Identify which cell holds the provided text, then report its [x, y] central coordinate. 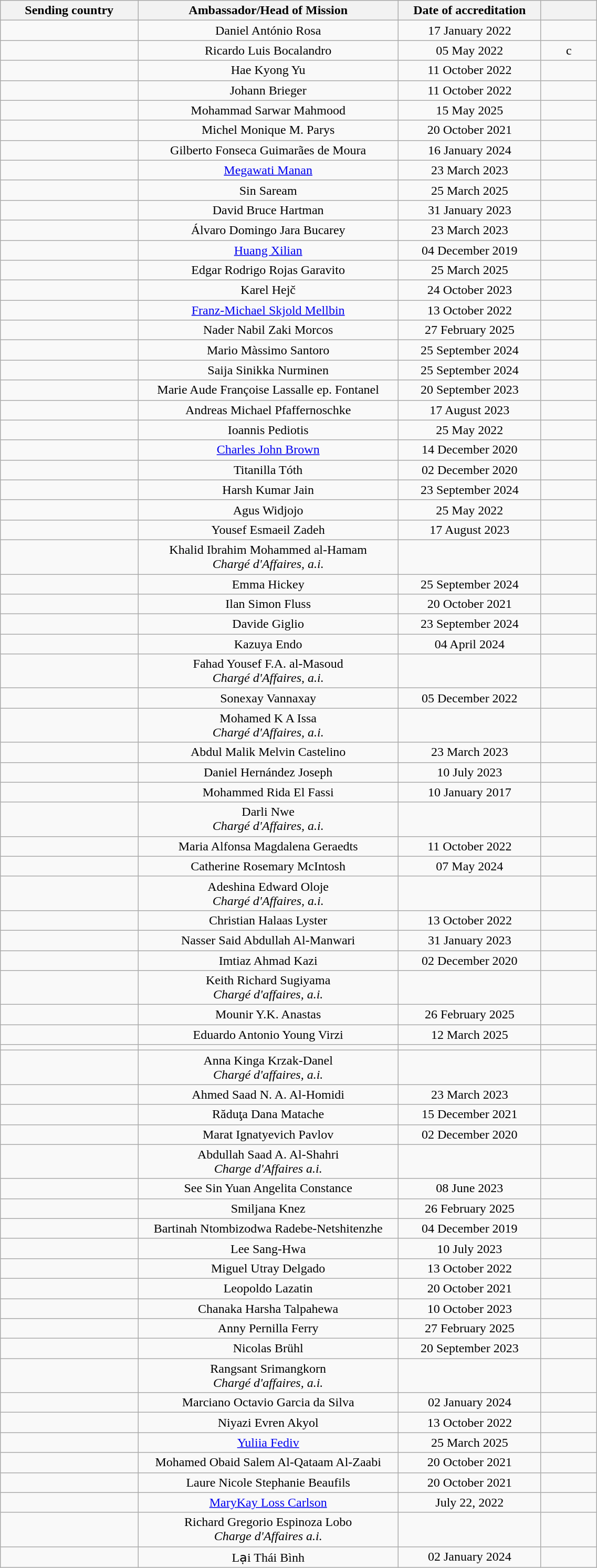
Nader Nabil Zaki Morcos [268, 330]
Smiljana Knez [268, 1208]
Anna Kinga Krzak-DanelChargé d'affaires, a.i. [268, 1068]
08 June 2023 [469, 1188]
Richard Gregorio Espinoza LoboCharge d'Affaires a.i. [268, 1530]
Mounir Y.K. Anastas [268, 1015]
Harsh Kumar Jain [268, 490]
Ioannis Pediotis [268, 430]
Sin Saream [268, 190]
Adeshina Edward OlojeChargé d'Affaires, a.i. [268, 893]
04 April 2024 [469, 644]
Franz-Michael Skjold Mellbin [268, 310]
Ricardo Luis Bocalandro [268, 50]
Marat Ignatyevich Pavlov [268, 1134]
Daniel Hernández Joseph [268, 772]
Anny Pernilla Ferry [268, 1329]
Miguel Utray Delgado [268, 1268]
Mohammed Rida El Fassi [268, 792]
Gilberto Fonseca Guimarães de Moura [268, 150]
MaryKay Loss Carlson [268, 1502]
Johann Brieger [268, 90]
Leopoldo Lazatin [268, 1288]
Imtiaz Ahmad Kazi [268, 960]
Mohamed Obaid Salem Al-Qataam Al-Zaabi [268, 1462]
Abdullah Saad A. Al-ShahriCharge d'Affaires a.i. [268, 1161]
Álvaro Domingo Jara Bucarey [268, 230]
July 22, 2022 [469, 1502]
Rangsant SrimangkornChargé d'affaires, a.i. [268, 1375]
Lee Sang-Hwa [268, 1248]
Mario Màssimo Santoro [268, 350]
10 January 2017 [469, 792]
14 December 2020 [469, 450]
Maria Alfonsa Magdalena Geraedts [268, 846]
Davide Giglio [268, 624]
Kazuya Endo [268, 644]
Darli NweChargé d'Affaires, a.i. [268, 819]
Titanilla Tóth [268, 470]
Agus Widjojo [268, 510]
David Bruce Hartman [268, 210]
Huang Xilian [268, 250]
16 January 2024 [469, 150]
Edgar Rodrigo Rojas Garavito [268, 270]
Karel Hejč [268, 290]
17 January 2022 [469, 30]
Andreas Michael Pfaffernoschke [268, 410]
05 May 2022 [469, 50]
Ilan Simon Fluss [268, 604]
Yuliia Fediv [268, 1443]
Khalid Ibrahim Mohammed al-HamamChargé d'Affaires, a.i. [268, 556]
Ahmed Saad N. A. Al-Homidi [268, 1095]
10 October 2023 [469, 1309]
Lại Thái Bình [268, 1557]
Keith Richard SugiyamaChargé d'affaires, a.i. [268, 988]
Megawati Manan [268, 170]
Michel Monique M. Parys [268, 130]
See Sin Yuan Angelita Constance [268, 1188]
Catherine Rosemary McIntosh [268, 866]
c [569, 50]
Ambassador/Head of Mission [268, 10]
Charles John Brown [268, 450]
Laure Nicole Stephanie Beaufils [268, 1482]
Emma Hickey [268, 584]
Niyazi Evren Akyol [268, 1423]
Saija Sinikka Nurminen [268, 370]
05 December 2022 [469, 698]
Chanaka Harsha Talpahewa [268, 1309]
Sonexay Vannaxay [268, 698]
Nicolas Brühl [268, 1349]
15 May 2025 [469, 110]
12 March 2025 [469, 1035]
Hae Kyong Yu [268, 70]
24 October 2023 [469, 290]
Răduţa Dana Matache [268, 1114]
Daniel António Rosa [268, 30]
Abdul Malik Melvin Castelino [268, 752]
Nasser Said Abdullah Al-Manwari [268, 940]
Mohamed K A IssaChargé d'Affaires, a.i. [268, 725]
15 December 2021 [469, 1114]
Mohammad Sarwar Mahmood [268, 110]
Sending country [69, 10]
Eduardo Antonio Young Virzi [268, 1035]
Yousef Esmaeil Zadeh [268, 530]
07 May 2024 [469, 866]
Christian Halaas Lyster [268, 920]
Fahad Yousef F.A. al-MasoudChargé d'Affaires, a.i. [268, 671]
Date of accreditation [469, 10]
Marie Aude Françoise Lassalle ep. Fontanel [268, 390]
Marciano Octavio Garcia da Silva [268, 1403]
Bartinah Ntombizodwa Radebe-Netshitenzhe [268, 1228]
